Return [X, Y] of the center of cell containing provided text 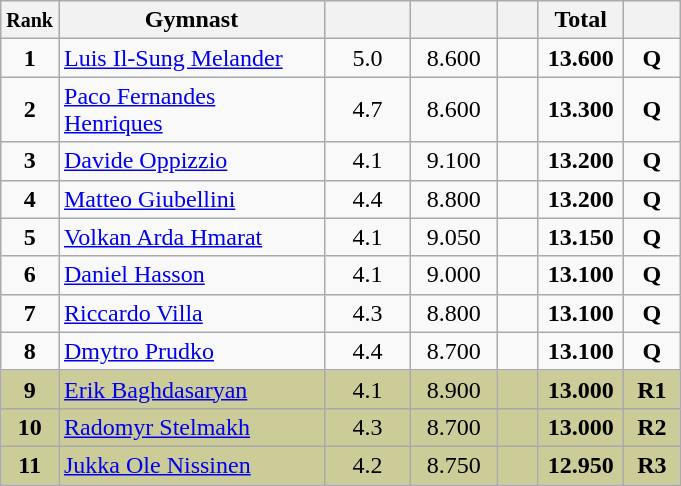
Matteo Giubellini [191, 199]
9.050 [454, 237]
Rank [30, 20]
4.7 [368, 110]
Radomyr Stelmakh [191, 427]
1 [30, 58]
4.2 [368, 465]
2 [30, 110]
8.750 [454, 465]
13.600 [581, 58]
Total [581, 20]
Dmytro Prudko [191, 351]
9 [30, 389]
6 [30, 275]
Gymnast [191, 20]
8 [30, 351]
R1 [652, 389]
5 [30, 237]
R2 [652, 427]
Luis Il-Sung Melander [191, 58]
Jukka Ole Nissinen [191, 465]
7 [30, 313]
Volkan Arda Hmarat [191, 237]
13.150 [581, 237]
Riccardo Villa [191, 313]
Paco Fernandes Henriques [191, 110]
4 [30, 199]
Davide Oppizzio [191, 161]
R3 [652, 465]
9.100 [454, 161]
10 [30, 427]
11 [30, 465]
Erik Baghdasaryan [191, 389]
9.000 [454, 275]
8.900 [454, 389]
3 [30, 161]
12.950 [581, 465]
5.0 [368, 58]
13.300 [581, 110]
Daniel Hasson [191, 275]
